From the cell containing the given text, extract its center point as [X, Y] coordinate. 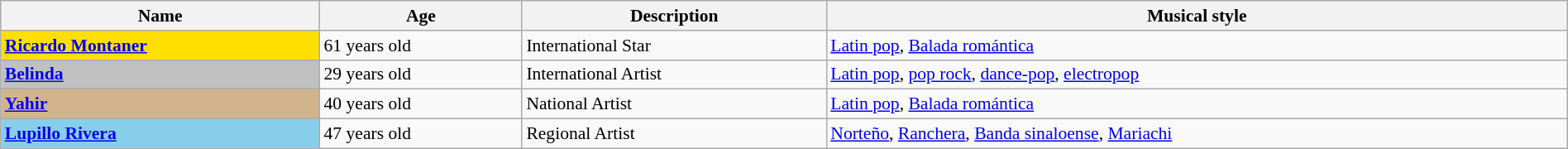
Regional Artist [674, 134]
29 years old [420, 74]
Yahir [160, 104]
International Star [674, 46]
National Artist [674, 104]
Name [160, 16]
Latin pop, pop rock, dance-pop, electropop [1197, 74]
Description [674, 16]
Ricardo Montaner [160, 46]
40 years old [420, 104]
Lupillo Rivera [160, 134]
International Artist [674, 74]
47 years old [420, 134]
Belinda [160, 74]
Musical style [1197, 16]
Norteño, Ranchera, Banda sinaloense, Mariachi [1197, 134]
Age [420, 16]
61 years old [420, 46]
